Capture the cell that displays the provided text and extract its [X, Y] central coordinate. 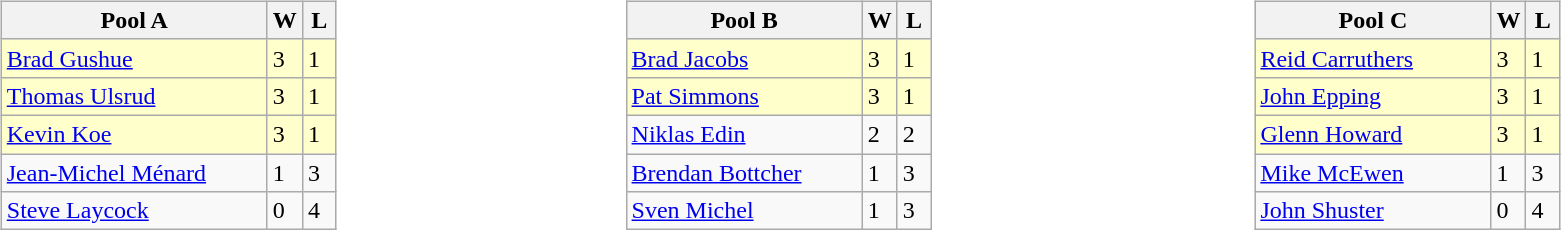
John Shuster [1373, 211]
Brendan Bottcher [744, 173]
Thomas Ulsrud [134, 96]
Reid Carruthers [1373, 58]
Pool C [1373, 20]
John Epping [1373, 96]
Jean-Michel Ménard [134, 173]
Brad Jacobs [744, 58]
Mike McEwen [1373, 173]
Kevin Koe [134, 134]
Brad Gushue [134, 58]
Pool A [134, 20]
Niklas Edin [744, 134]
Glenn Howard [1373, 134]
Sven Michel [744, 211]
Pat Simmons [744, 96]
Steve Laycock [134, 211]
Pool B [744, 20]
